Provide the (x, y) coordinate of the cell's center where the given text is located.  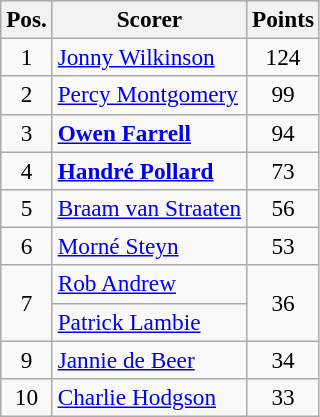
Owen Farrell (149, 133)
Charlie Hodgson (149, 397)
10 (27, 397)
Scorer (149, 19)
99 (284, 95)
36 (284, 303)
7 (27, 303)
9 (27, 359)
5 (27, 208)
Jonny Wilkinson (149, 57)
Braam van Straaten (149, 208)
124 (284, 57)
53 (284, 246)
Points (284, 19)
Jannie de Beer (149, 359)
56 (284, 208)
1 (27, 57)
3 (27, 133)
4 (27, 170)
Percy Montgomery (149, 95)
6 (27, 246)
73 (284, 170)
94 (284, 133)
34 (284, 359)
2 (27, 95)
Morné Steyn (149, 246)
Patrick Lambie (149, 322)
Rob Andrew (149, 284)
33 (284, 397)
Pos. (27, 19)
Handré Pollard (149, 170)
